Pinpoint the cell where the given text exists, returning its (x, y) midpoint coordinate. 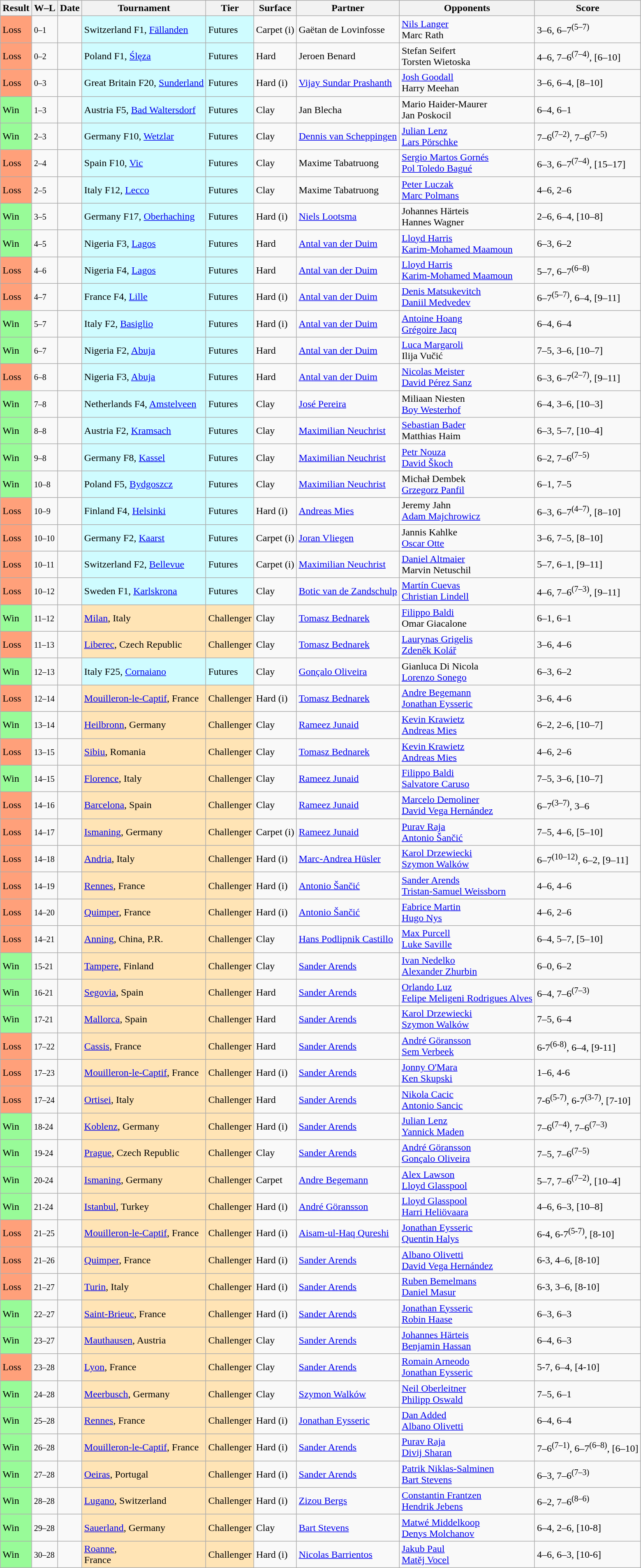
Florence, Italy (144, 779)
Sebastian Bader Matthias Haim (467, 431)
4–6, 6–3, [10–8] (588, 1207)
15-21 (44, 966)
Istanbul, Turkey (144, 1207)
Jonathan Eysseric Robin Haase (467, 1313)
12–14 (44, 698)
Julian Lenz Yannick Maden (467, 1126)
Sweden F1, Karlskrona (144, 591)
Josh Goodall Harry Meehan (467, 83)
0–1 (44, 30)
Germany F17, Oberhaching (144, 216)
Jonny O'Mara Ken Skupski (467, 1072)
France F4, Lille (144, 297)
17-21 (44, 1019)
Dan Added Albano Olivetti (467, 1420)
5-7, 6–4, [4-10] (588, 1367)
27–28 (44, 1474)
14–15 (44, 779)
Tier (230, 8)
6–3, 7–6(7–3) (588, 1474)
Austria F5, Bad Waltersdorf (144, 109)
Italy F2, Basiglio (144, 323)
Anning, China, P.R. (144, 939)
23–27 (44, 1341)
17–24 (44, 1100)
Dennis van Scheppingen (348, 137)
7–6(7–2), 7–6(7–5) (588, 137)
6-3, 3–6, [8-10] (588, 1287)
6–3, 6–7(7–4), [15–17] (588, 163)
2–6, 6–4, [10–8] (588, 216)
Partner (348, 8)
Prague, Czech Republic (144, 1153)
4–6, 7–6(7–4), [6–10] (588, 56)
Purav Raja Antonio Šančić (467, 832)
Marc-Andrea Hüsler (348, 859)
Roanne, France (144, 1554)
6–7(3–7), 3–6 (588, 805)
3–6, 7–5, [8–10] (588, 538)
4–6, 6–3, [10-6] (588, 1554)
Sander Arends Tristan-Samuel Weissborn (467, 886)
2–4 (44, 163)
6–4, 6–3 (588, 1341)
Purav Raja Divij Sharan (467, 1448)
3–6, 6–4, [8–10] (588, 83)
Peter Luczak Marc Polmans (467, 190)
1–3 (44, 109)
7–5, 6–1 (588, 1394)
0–2 (44, 56)
Constantin Frantzen Hendrik Jebens (467, 1501)
Tampere, Finland (144, 966)
Albano Olivetti David Vega Hernández (467, 1260)
Jakub Paul Matěj Vocel (467, 1554)
Johannes Härteis Benjamin Hassan (467, 1341)
Spain F10, Vic (144, 163)
4–6 (44, 270)
7–5, 6–4 (588, 1019)
Sauerland, Germany (144, 1527)
6–1, 7–5 (588, 484)
Johannes Härteis Hannes Wagner (467, 216)
6-3, 4–6, [8-10] (588, 1260)
Antoine Hoang Grégoire Jacq (467, 323)
Gonçalo Oliveira (348, 671)
Jan Blecha (348, 109)
Andreas Mies (348, 511)
6–4, 6–1 (588, 109)
6–7(5–7), 6–4, [9–11] (588, 297)
Jannis Kahlke Oscar Otte (467, 538)
Neil Oberleitner Philipp Oswald (467, 1394)
6-4, 6-7(5-7), [8-10] (588, 1234)
Poland F1, Ślęza (144, 56)
Marcelo Demoliner David Vega Hernández (467, 805)
4–6, 4–6 (588, 886)
Meerbusch, Germany (144, 1394)
24–28 (44, 1394)
Mauthausen, Austria (144, 1341)
Score (588, 8)
6–0, 6–2 (588, 966)
Opponents (467, 8)
Matwé Middelkoop Denys Molchanov (467, 1527)
Date (70, 8)
Jonathan Eysseric (348, 1420)
13–14 (44, 725)
Stefan Seifert Torsten Wietoska (467, 56)
Luca Margaroli Ilija Vučić (467, 350)
Lugano, Switzerland (144, 1501)
10–9 (44, 511)
2–3 (44, 137)
Tournament (144, 8)
André Göransson Sem Verbeek (467, 1046)
Austria F2, Kramsach (144, 431)
21-24 (44, 1207)
Miliaan Niesten Boy Westerhof (467, 404)
6–3, 5–7, [10–4] (588, 431)
Heilbronn, Germany (144, 725)
29–28 (44, 1527)
Switzerland F2, Bellevue (144, 564)
Niels Lootsma (348, 216)
Germany F10, Wetzlar (144, 137)
6–4, 7–6(7–3) (588, 993)
21–25 (44, 1234)
2–5 (44, 190)
9–8 (44, 457)
Nikola Cacic Antonio Sancic (467, 1100)
6–3, 6–3 (588, 1313)
17–22 (44, 1046)
Sibiu, Romania (144, 752)
Andre Begemann (348, 1179)
Filippo Baldi Omar Giacalone (467, 618)
Italy F12, Lecco (144, 190)
Milan, Italy (144, 618)
Netherlands F4, Amstelveen (144, 404)
8–8 (44, 431)
Lloyd Glasspool Harri Heliövaara (467, 1207)
Ruben Bemelmans Daniel Masur (467, 1287)
Result (16, 8)
12–13 (44, 671)
7–8 (44, 404)
Gaëtan de Lovinfosse (348, 30)
6–2, 2–6, [10–7] (588, 725)
Finland F4, Helsinki (144, 511)
Germany F8, Kassel (144, 457)
Germany F2, Kaarst (144, 538)
Mallorca, Spain (144, 1019)
1–6, 4-6 (588, 1072)
19-24 (44, 1153)
3–6, 6–7(5–7) (588, 30)
11–13 (44, 645)
5–7, 7–6(7–2), [10–4] (588, 1179)
20-24 (44, 1179)
André Göransson (348, 1207)
6-7(6-8), 6–4, [9-11] (588, 1046)
Botic van de Zandschulp (348, 591)
Nicolas Barrientos (348, 1554)
Vijay Sundar Prashanth (348, 83)
Cassis, France (144, 1046)
28–28 (44, 1501)
Zizou Bergs (348, 1501)
13–15 (44, 752)
11–12 (44, 618)
17–23 (44, 1072)
Michał Dembek Grzegorz Panfil (467, 484)
30–28 (44, 1554)
Nigeria F3, Lagos (144, 243)
Italy F25, Cornaiano (144, 671)
10–11 (44, 564)
Nigeria F3, Abuja (144, 378)
6–2, 7–6(7–5) (588, 457)
Andria, Italy (144, 859)
Nils Langer Marc Rath (467, 30)
Ortisei, Italy (144, 1100)
6–3, 6–7(4–7), [8–10] (588, 511)
14–17 (44, 832)
Nicolas Meister David Pérez Sanz (467, 378)
0–3 (44, 83)
21–27 (44, 1287)
Martín Cuevas Christian Lindell (467, 591)
Szymon Walków (348, 1394)
Petr Nouza David Škoch (467, 457)
Poland F5, Bydgoszcz (144, 484)
7–5, 7–6(7–5) (588, 1153)
22–27 (44, 1313)
6–2, 7–6(8–6) (588, 1501)
Aisam-ul-Haq Qureshi (348, 1234)
4–6, 7–6(7–3), [9–11] (588, 591)
10–8 (44, 484)
16-21 (44, 993)
6–4, 2–6, [10-8] (588, 1527)
Surface (275, 8)
Joran Vliegen (348, 538)
26–28 (44, 1448)
7–6(7–1), 6–7(6–8), [6–10] (588, 1448)
Sergio Martos Gornés Pol Toledo Bagué (467, 163)
Barcelona, Spain (144, 805)
10–12 (44, 591)
6–8 (44, 378)
14–16 (44, 805)
4–7 (44, 297)
Laurynas Grigelis Zdeněk Kolář (467, 645)
Jeremy Jahn Adam Majchrowicz (467, 511)
Jeroen Benard (348, 56)
Daniel Altmaier Marvin Netuschil (467, 564)
Great Britain F20, Sunderland (144, 83)
Fabrice Martin Hugo Nys (467, 912)
23–28 (44, 1367)
Hans Podlipnik Castillo (348, 939)
6–1, 6–1 (588, 618)
5–7, 6–7(6–8) (588, 270)
14–18 (44, 859)
Oeiras, Portugal (144, 1474)
14–20 (44, 912)
7-6(5-7), 6-7(3-7), [7-10] (588, 1100)
6–7(10–12), 6–2, [9–11] (588, 859)
10–10 (44, 538)
6–4, 5–7, [5–10] (588, 939)
Koblenz, Germany (144, 1126)
Bart Stevens (348, 1527)
3–5 (44, 216)
6–7 (44, 350)
Nigeria F4, Lagos (144, 270)
W–L (44, 8)
Gianluca Di Nicola Lorenzo Sonego (467, 671)
Carpet (275, 1179)
Mario Haider-Maurer Jan Poskocil (467, 109)
6–4, 3–6, [10–3] (588, 404)
Andre Begemann Jonathan Eysseric (467, 698)
Switzerland F1, Fällanden (144, 30)
7–5, 4–6, [5–10] (588, 832)
Filippo Baldi Salvatore Caruso (467, 779)
Jonathan Eysseric Quentin Halys (467, 1234)
14–19 (44, 886)
Orlando Luz Felipe Meligeni Rodrigues Alves (467, 993)
Alex Lawson Lloyd Glasspool (467, 1179)
Julian Lenz Lars Pörschke (467, 137)
Liberec, Czech Republic (144, 645)
Patrik Niklas-Salminen Bart Stevens (467, 1474)
Segovia, Spain (144, 993)
5–7, 6–1, [9–11] (588, 564)
5–7 (44, 323)
Turin, Italy (144, 1287)
18-24 (44, 1126)
7–6(7–4), 7–6(7–3) (588, 1126)
Denis Matsukevitch Daniil Medvedev (467, 297)
Max Purcell Luke Saville (467, 939)
José Pereira (348, 404)
Nigeria F2, Abuja (144, 350)
Lyon, France (144, 1367)
21–26 (44, 1260)
6–3, 6–7(2–7), [9–11] (588, 378)
Ivan Nedelko Alexander Zhurbin (467, 966)
Romain Arneodo Jonathan Eysseric (467, 1367)
14–21 (44, 939)
25–28 (44, 1420)
4–5 (44, 243)
André Göransson Gonçalo Oliveira (467, 1153)
Saint-Brieuc, France (144, 1313)
